Detect which cell encompasses the target text, then output its (x, y) center coordinate. 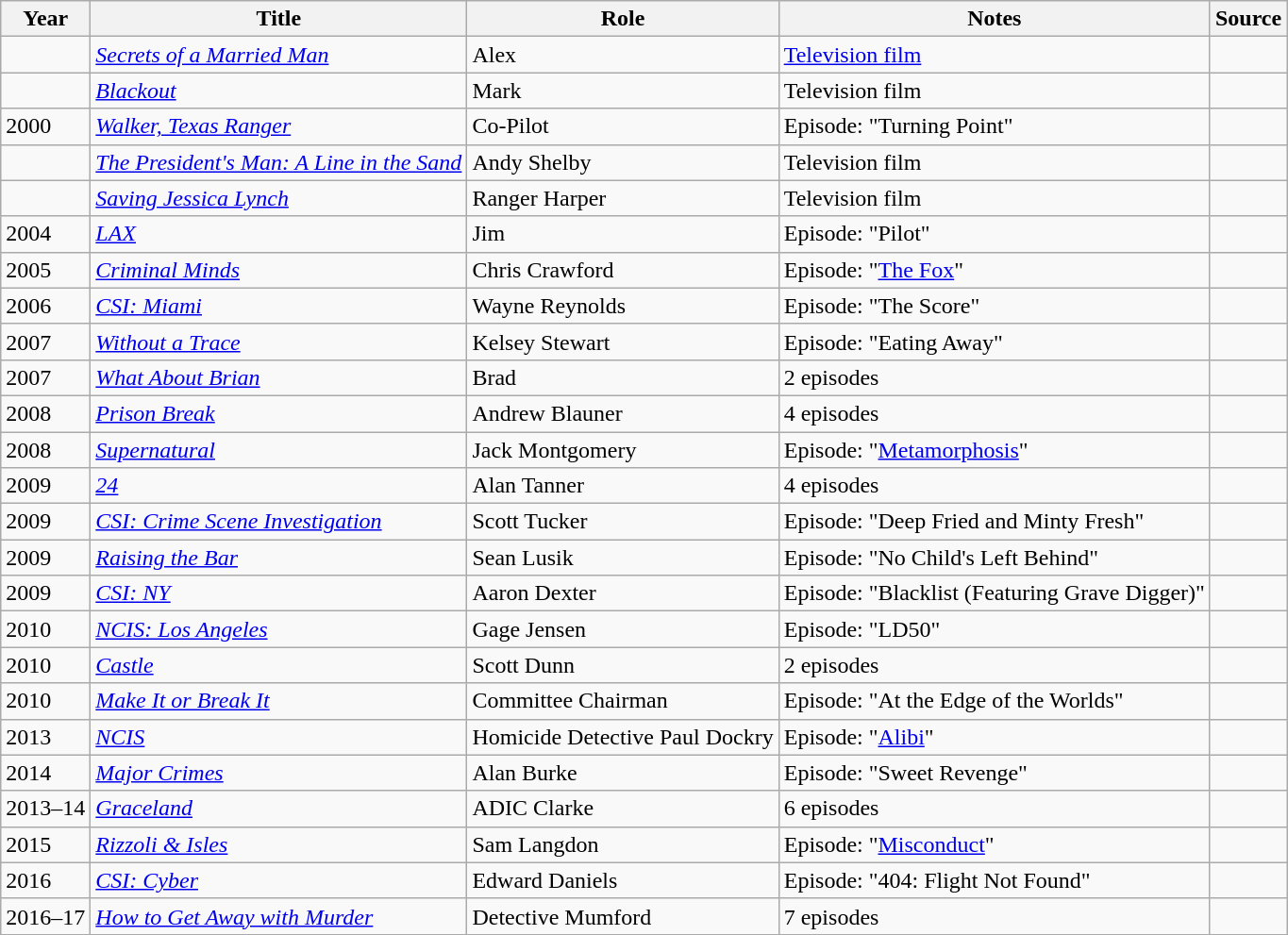
2004 (45, 234)
How to Get Away with Murder (279, 916)
ADIC Clarke (623, 809)
Saving Jessica Lynch (279, 198)
Episode: "Misconduct" (995, 844)
Mark (623, 91)
LAX (279, 234)
Graceland (279, 809)
NCIS (279, 737)
Episode: "Sweet Revenge" (995, 773)
Detective Mumford (623, 916)
Co-Pilot (623, 126)
Walker, Texas Ranger (279, 126)
Scott Tucker (623, 522)
Episode: "At the Edge of the Worlds" (995, 701)
Episode: "404: Flight Not Found" (995, 880)
Castle (279, 665)
2013 (45, 737)
Secrets of a Married Man (279, 55)
7 episodes (995, 916)
Homicide Detective Paul Dockry (623, 737)
Gage Jensen (623, 629)
Episode: "Eating Away" (995, 342)
Kelsey Stewart (623, 342)
CSI: Crime Scene Investigation (279, 522)
Make It or Break It (279, 701)
NCIS: Los Angeles (279, 629)
What About Brian (279, 377)
Alex (623, 55)
2014 (45, 773)
Title (279, 19)
Ranger Harper (623, 198)
Episode: "Metamorphosis" (995, 450)
24 (279, 486)
Criminal Minds (279, 270)
Scott Dunn (623, 665)
Brad (623, 377)
2016–17 (45, 916)
2013–14 (45, 809)
Episode: "Blacklist (Featuring Grave Digger)" (995, 593)
Episode: "Pilot" (995, 234)
2015 (45, 844)
Rizzoli & Isles (279, 844)
Committee Chairman (623, 701)
Jim (623, 234)
Supernatural (279, 450)
Jack Montgomery (623, 450)
CSI: NY (279, 593)
Episode: "Turning Point" (995, 126)
The President's Man: A Line in the Sand (279, 162)
Role (623, 19)
6 episodes (995, 809)
2005 (45, 270)
2006 (45, 306)
Alan Burke (623, 773)
CSI: Cyber (279, 880)
Edward Daniels (623, 880)
Chris Crawford (623, 270)
Wayne Reynolds (623, 306)
Source (1247, 19)
2000 (45, 126)
Sam Langdon (623, 844)
Andrew Blauner (623, 413)
Notes (995, 19)
Prison Break (279, 413)
Sean Lusik (623, 558)
Year (45, 19)
2016 (45, 880)
Episode: "Alibi" (995, 737)
Episode: "LD50" (995, 629)
Episode: "Deep Fried and Minty Fresh" (995, 522)
Blackout (279, 91)
Andy Shelby (623, 162)
Major Crimes (279, 773)
Without a Trace (279, 342)
Aaron Dexter (623, 593)
Episode: "The Fox" (995, 270)
Alan Tanner (623, 486)
Raising the Bar (279, 558)
CSI: Miami (279, 306)
Episode: "The Score" (995, 306)
Episode: "No Child's Left Behind" (995, 558)
